Identify which cell holds the provided text, then report its [x, y] central coordinate. 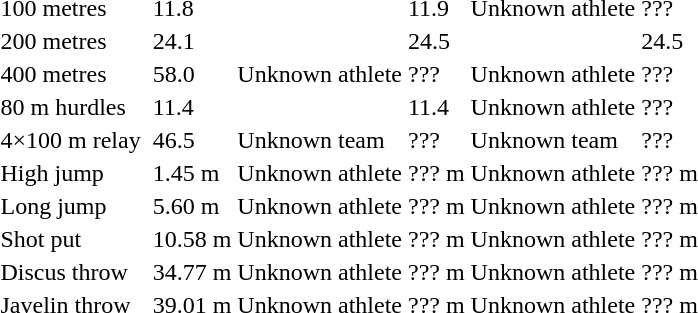
46.5 [192, 140]
24.1 [192, 41]
5.60 m [192, 206]
58.0 [192, 74]
24.5 [436, 41]
34.77 m [192, 272]
1.45 m [192, 173]
10.58 m [192, 239]
